Locate the cell with the specified text and output its (X, Y) center coordinate. 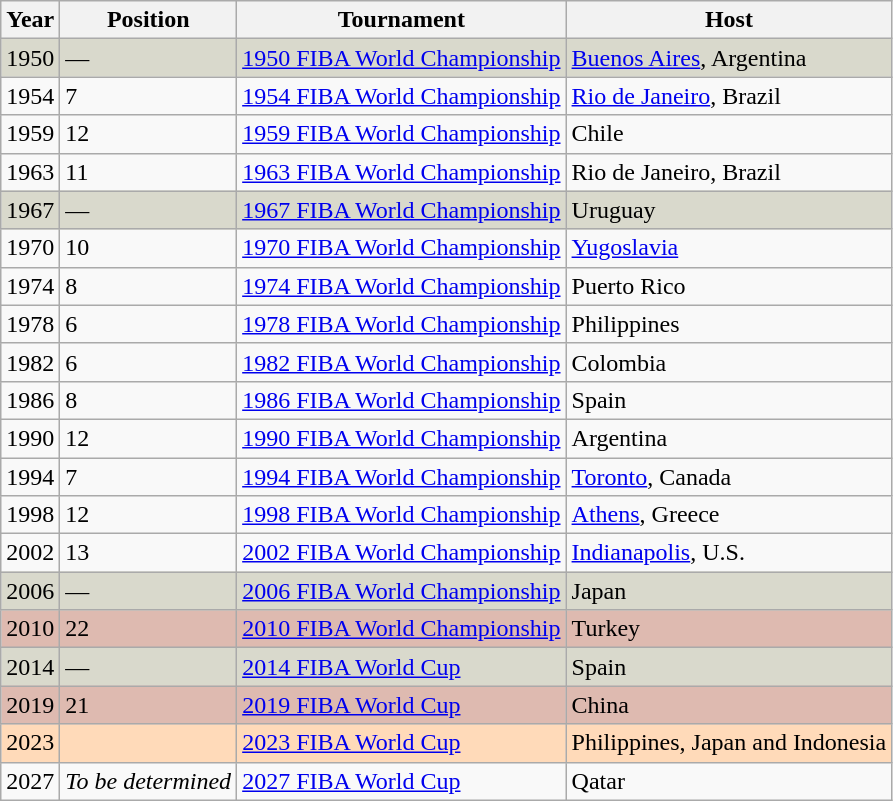
10 (148, 248)
1978 FIBA World Championship (402, 324)
1954 FIBA World Championship (402, 96)
2006 (30, 591)
1967 FIBA World Championship (402, 210)
Philippines (729, 324)
Uruguay (729, 210)
1998 (30, 515)
To be determined (148, 781)
Philippines, Japan and Indonesia (729, 743)
1986 (30, 400)
13 (148, 553)
1998 FIBA World Championship (402, 515)
21 (148, 705)
1986 FIBA World Championship (402, 400)
Chile (729, 134)
Yugoslavia (729, 248)
2014 (30, 667)
1963 FIBA World Championship (402, 172)
2002 FIBA World Championship (402, 553)
1963 (30, 172)
Year (30, 20)
Host (729, 20)
2006 FIBA World Championship (402, 591)
1990 (30, 438)
1990 FIBA World Championship (402, 438)
Athens, Greece (729, 515)
1994 (30, 477)
Puerto Rico (729, 286)
2023 FIBA World Cup (402, 743)
1994 FIBA World Championship (402, 477)
Indianapolis, U.S. (729, 553)
2010 (30, 629)
1974 (30, 286)
Qatar (729, 781)
2014 FIBA World Cup (402, 667)
1970 (30, 248)
Argentina (729, 438)
Turkey (729, 629)
Tournament (402, 20)
2027 (30, 781)
1959 FIBA World Championship (402, 134)
1982 (30, 362)
1950 (30, 58)
Buenos Aires, Argentina (729, 58)
1970 FIBA World Championship (402, 248)
11 (148, 172)
2002 (30, 553)
1954 (30, 96)
2019 (30, 705)
2010 FIBA World Championship (402, 629)
1974 FIBA World Championship (402, 286)
22 (148, 629)
1982 FIBA World Championship (402, 362)
China (729, 705)
Toronto, Canada (729, 477)
Japan (729, 591)
1959 (30, 134)
Position (148, 20)
Colombia (729, 362)
2027 FIBA World Cup (402, 781)
1978 (30, 324)
2023 (30, 743)
1950 FIBA World Championship (402, 58)
1967 (30, 210)
2019 FIBA World Cup (402, 705)
